Provide the (X, Y) coordinate of the cell's center where the given text is located.  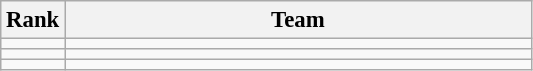
Rank (33, 20)
Team (298, 20)
